Return [X, Y] of the center of cell containing provided text 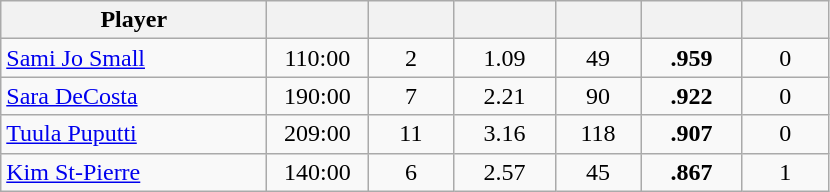
45 [598, 172]
190:00 [318, 96]
Sara DeCosta [134, 96]
7 [411, 96]
11 [411, 134]
.907 [692, 134]
110:00 [318, 58]
Player [134, 20]
1.09 [504, 58]
49 [598, 58]
2.21 [504, 96]
Kim St-Pierre [134, 172]
209:00 [318, 134]
Sami Jo Small [134, 58]
140:00 [318, 172]
2 [411, 58]
.867 [692, 172]
6 [411, 172]
Tuula Puputti [134, 134]
118 [598, 134]
3.16 [504, 134]
90 [598, 96]
.922 [692, 96]
2.57 [504, 172]
1 [785, 172]
.959 [692, 58]
